Extract the (x, y) coordinate from the center of the cell holding the provided text.  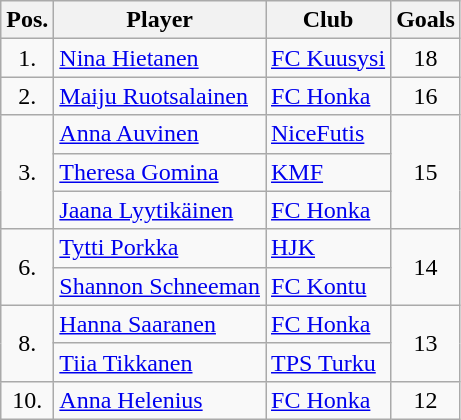
Player (160, 20)
12 (426, 400)
Jaana Lyytikäinen (160, 210)
14 (426, 267)
18 (426, 58)
Goals (426, 20)
Maiju Ruotsalainen (160, 96)
2. (28, 96)
Anna Auvinen (160, 134)
FC Kuusysi (328, 58)
Theresa Gomina (160, 172)
13 (426, 343)
Tiia Tikkanen (160, 362)
3. (28, 172)
KMF (328, 172)
Shannon Schneeman (160, 286)
Nina Hietanen (160, 58)
NiceFutis (328, 134)
Pos. (28, 20)
15 (426, 172)
HJK (328, 248)
1. (28, 58)
8. (28, 343)
16 (426, 96)
Club (328, 20)
Hanna Saaranen (160, 324)
Tytti Porkka (160, 248)
TPS Turku (328, 362)
FC Kontu (328, 286)
6. (28, 267)
10. (28, 400)
Anna Helenius (160, 400)
